Capture the cell that displays the provided text and extract its (X, Y) central coordinate. 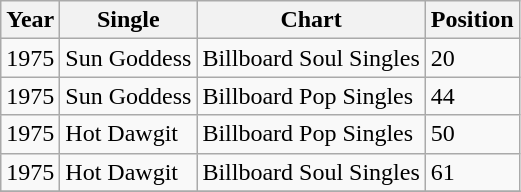
Chart (311, 20)
Single (128, 20)
61 (472, 172)
Year (30, 20)
20 (472, 58)
44 (472, 96)
Position (472, 20)
50 (472, 134)
